Capture the cell that displays the provided text and extract its [x, y] central coordinate. 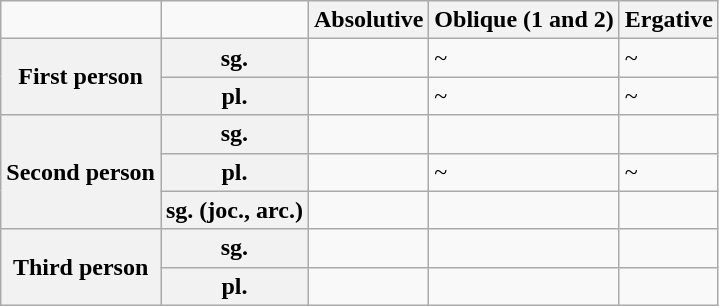
Ergative [668, 20]
First person [81, 77]
Second person [81, 172]
Third person [81, 267]
sg. (joc., arc.) [234, 210]
Absolutive [368, 20]
Oblique (1 and 2) [524, 20]
